Locate the cell with the specified text and output its (X, Y) center coordinate. 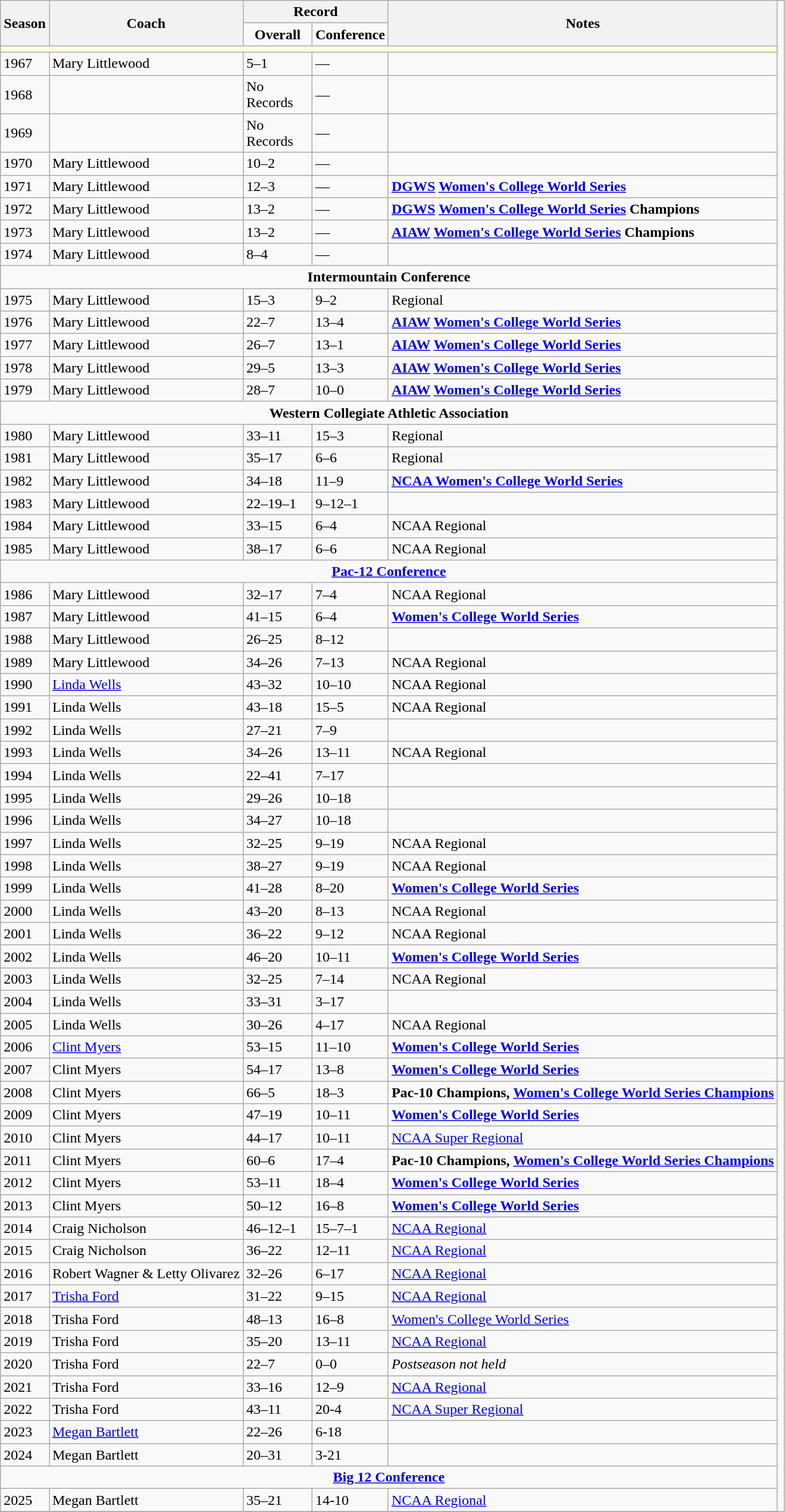
2018 (25, 1319)
1974 (25, 254)
1980 (25, 436)
7–13 (350, 662)
12–11 (350, 1251)
20-4 (350, 1410)
41–28 (277, 888)
22–41 (277, 775)
Postseason not held (583, 1364)
18–3 (350, 1092)
20–31 (277, 1455)
1995 (25, 798)
41–15 (277, 616)
29–5 (277, 368)
12–9 (350, 1387)
22–26 (277, 1432)
4–17 (350, 1024)
2015 (25, 1251)
2022 (25, 1410)
35–20 (277, 1341)
Season (25, 23)
1976 (25, 323)
Pac-12 Conference (389, 571)
2023 (25, 1432)
Big 12 Conference (389, 1477)
1977 (25, 345)
NCAA Women's College World Series (583, 481)
30–26 (277, 1024)
1997 (25, 843)
38–27 (277, 866)
8–13 (350, 911)
22–19–1 (277, 503)
7–14 (350, 979)
Western Collegiate Athletic Association (389, 413)
9–12–1 (350, 503)
7–9 (350, 730)
9–12 (350, 934)
10–0 (350, 390)
8–20 (350, 888)
2019 (25, 1341)
Notes (583, 23)
1991 (25, 708)
34–18 (277, 481)
2001 (25, 934)
1968 (25, 94)
2011 (25, 1160)
48–13 (277, 1319)
1973 (25, 231)
7–4 (350, 594)
27–21 (277, 730)
18–4 (350, 1183)
Record (315, 12)
DGWS Women's College World Series (583, 186)
6-18 (350, 1432)
38–17 (277, 549)
9–2 (350, 299)
53–11 (277, 1183)
43–32 (277, 685)
1984 (25, 526)
Coach (146, 23)
47–19 (277, 1115)
9–15 (350, 1296)
1971 (25, 186)
46–20 (277, 956)
43–11 (277, 1410)
1972 (25, 209)
2000 (25, 911)
2005 (25, 1024)
2017 (25, 1296)
33–16 (277, 1387)
13–8 (350, 1070)
43–18 (277, 708)
3-21 (350, 1455)
1982 (25, 481)
1979 (25, 390)
2004 (25, 1001)
26–7 (277, 345)
46–12–1 (277, 1228)
60–6 (277, 1160)
3–17 (350, 1001)
13–4 (350, 323)
2021 (25, 1387)
1967 (25, 64)
11–10 (350, 1047)
32–26 (277, 1273)
31–22 (277, 1296)
54–17 (277, 1070)
1975 (25, 299)
13–1 (350, 345)
33–31 (277, 1001)
43–20 (277, 911)
1998 (25, 866)
50–12 (277, 1206)
33–11 (277, 436)
34–27 (277, 821)
1985 (25, 549)
2013 (25, 1206)
2020 (25, 1364)
1993 (25, 753)
35–17 (277, 458)
8–12 (350, 639)
26–25 (277, 639)
44–17 (277, 1138)
1970 (25, 164)
15–5 (350, 708)
53–15 (277, 1047)
2002 (25, 956)
Conference (350, 35)
11–9 (350, 481)
12–3 (277, 186)
1988 (25, 639)
1999 (25, 888)
AIAW Women's College World Series Champions (583, 231)
10–2 (277, 164)
5–1 (277, 64)
29–26 (277, 798)
2025 (25, 1500)
1990 (25, 685)
6–17 (350, 1273)
2009 (25, 1115)
7–17 (350, 775)
0–0 (350, 1364)
1983 (25, 503)
28–7 (277, 390)
Overall (277, 35)
1996 (25, 821)
8–4 (277, 254)
1989 (25, 662)
2014 (25, 1228)
1981 (25, 458)
2016 (25, 1273)
1986 (25, 594)
Robert Wagner & Letty Olivarez (146, 1273)
35–21 (277, 1500)
Intermountain Conference (389, 277)
33–15 (277, 526)
2010 (25, 1138)
10–10 (350, 685)
2007 (25, 1070)
2024 (25, 1455)
2012 (25, 1183)
1969 (25, 133)
2006 (25, 1047)
1992 (25, 730)
1994 (25, 775)
15–7–1 (350, 1228)
2008 (25, 1092)
17–4 (350, 1160)
DGWS Women's College World Series Champions (583, 209)
13–3 (350, 368)
1978 (25, 368)
66–5 (277, 1092)
32–17 (277, 594)
1987 (25, 616)
14-10 (350, 1500)
2003 (25, 979)
